Extract the [X, Y] coordinate from the center of the cell holding the provided text.  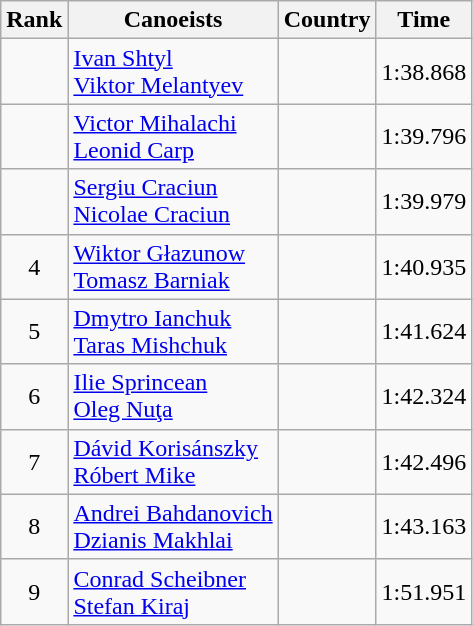
1:41.624 [424, 332]
1:39.796 [424, 136]
Canoeists [173, 20]
Conrad ScheibnerStefan Kiraj [173, 592]
4 [34, 266]
Time [424, 20]
1:40.935 [424, 266]
7 [34, 462]
1:42.324 [424, 396]
8 [34, 526]
1:51.951 [424, 592]
Rank [34, 20]
1:43.163 [424, 526]
Dmytro IanchukTaras Mishchuk [173, 332]
6 [34, 396]
1:42.496 [424, 462]
Ivan ShtylViktor Melantyev [173, 72]
Sergiu CraciunNicolae Craciun [173, 202]
Dávid KorisánszkyRóbert Mike [173, 462]
Victor MihalachiLeonid Carp [173, 136]
9 [34, 592]
Ilie SprinceanOleg Nuţa [173, 396]
Andrei BahdanovichDzianis Makhlai [173, 526]
1:39.979 [424, 202]
Country [327, 20]
5 [34, 332]
1:38.868 [424, 72]
Wiktor GłazunowTomasz Barniak [173, 266]
